Pinpoint the cell where the given text exists, returning its [X, Y] midpoint coordinate. 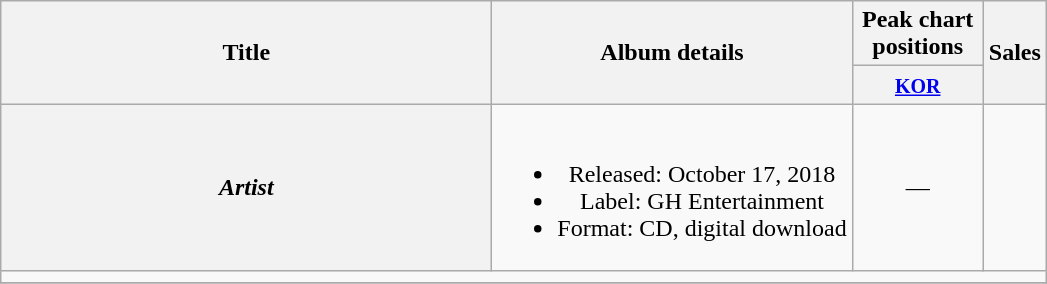
Released: October 17, 2018Label: GH EntertainmentFormat: CD, digital download [672, 188]
— [918, 188]
Title [246, 52]
Artist [246, 188]
Peak chart positions [918, 34]
KOR [918, 85]
Album details [672, 52]
Sales [1014, 52]
